Provide the [x, y] coordinate of the cell's center where the given text is located.  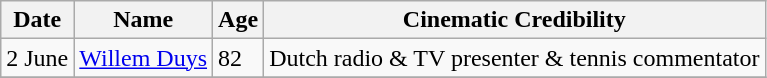
82 [238, 58]
Cinematic Credibility [514, 20]
Willem Duys [144, 58]
Age [238, 20]
Dutch radio & TV presenter & tennis commentator [514, 58]
2 June [38, 58]
Name [144, 20]
Date [38, 20]
